Extract the (X, Y) coordinate from the center of the cell holding the provided text.  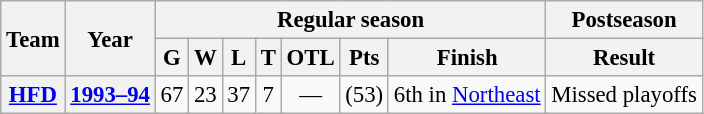
Pts (364, 58)
1993–94 (110, 95)
Postseason (624, 20)
OTL (310, 58)
HFD (33, 95)
37 (238, 95)
7 (268, 95)
6th in Northeast (466, 95)
T (268, 58)
Team (33, 38)
23 (206, 95)
— (310, 95)
Year (110, 38)
Result (624, 58)
G (172, 58)
L (238, 58)
67 (172, 95)
Missed playoffs (624, 95)
W (206, 58)
Finish (466, 58)
(53) (364, 95)
Regular season (350, 20)
